Return [X, Y] of the center of cell containing provided text 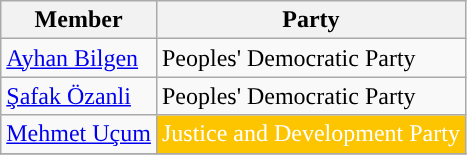
Şafak Özanli [79, 96]
Member [79, 20]
Party [310, 20]
Ayhan Bilgen [79, 58]
Justice and Development Party [310, 134]
Mehmet Uçum [79, 134]
